For the text-containing cell, return its midpoint in [X, Y] coordinate format. 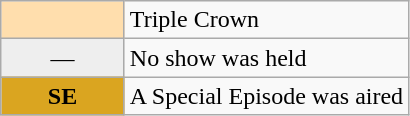
— [63, 58]
No show was held [266, 58]
A Special Episode was aired [266, 96]
Triple Crown [266, 20]
SE [63, 96]
